Locate the cell with the specified text and output its [x, y] center coordinate. 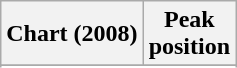
Chart (2008) [72, 34]
Peak position [189, 34]
